Search for the cell housing the specified text and yield its [x, y] center coordinate. 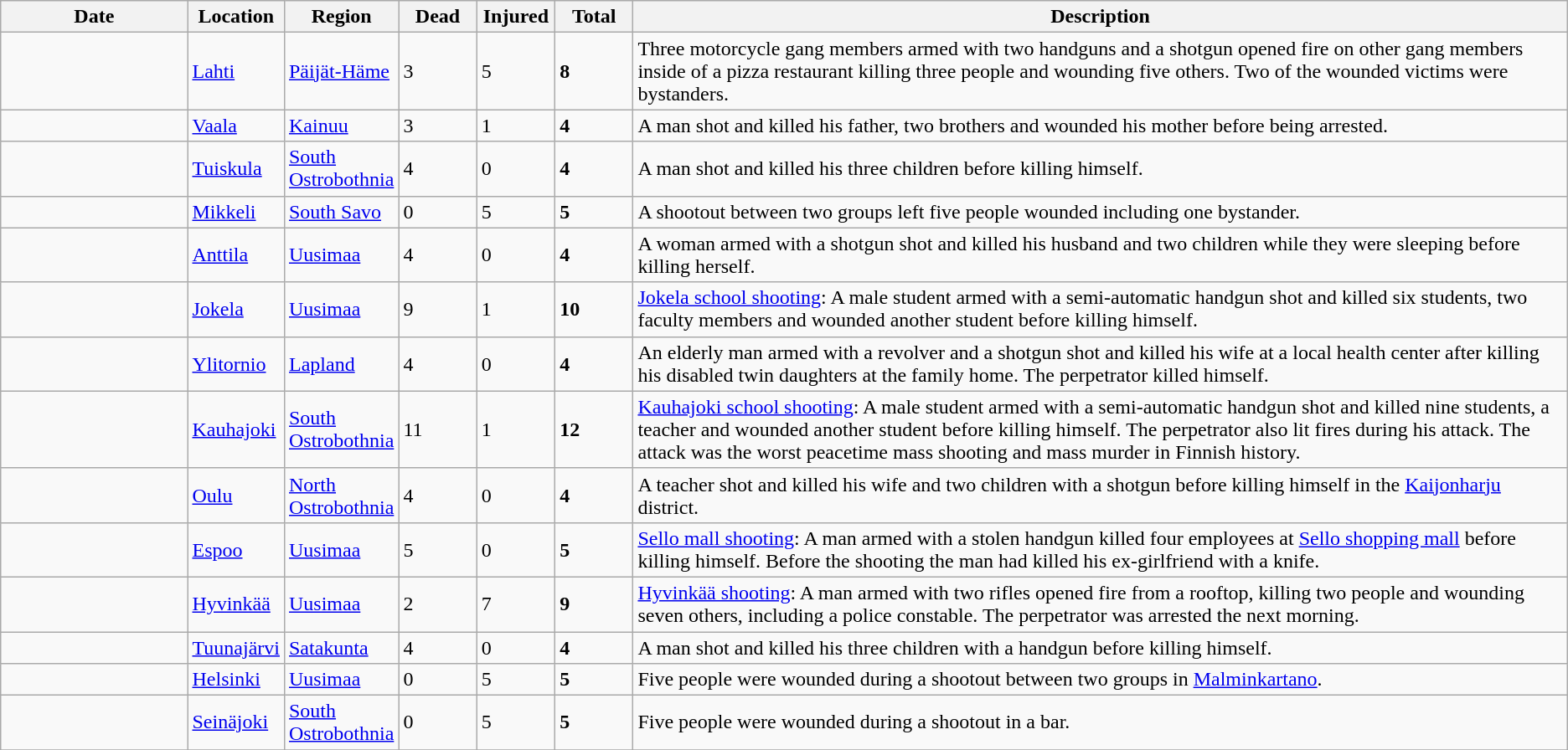
Region [341, 17]
Mikkeli [236, 212]
A man shot and killed his three children with a handgun before killing himself. [1101, 647]
Kainuu [341, 126]
Kauhajoki [236, 429]
Description [1101, 17]
Five people were wounded during a shootout between two groups in Malminkartano. [1101, 680]
A teacher shot and killed his wife and two children with a shotgun before killing himself in the Kaijonharju district. [1101, 496]
Total [595, 17]
Tuunajärvi [236, 647]
A woman armed with a shotgun shot and killed his husband and two children while they were sleeping before killing herself. [1101, 254]
Dead [437, 17]
2 [437, 604]
Injured [516, 17]
North Ostrobothnia [341, 496]
Espoo [236, 549]
Five people were wounded during a shootout in a bar. [1101, 723]
Helsinki [236, 680]
Seinäjoki [236, 723]
12 [595, 429]
11 [437, 429]
Vaala [236, 126]
Päijät-Häme [341, 71]
Tuiskula [236, 169]
8 [595, 71]
A man shot and killed his father, two brothers and wounded his mother before being arrested. [1101, 126]
Ylitornio [236, 363]
Lapland [341, 363]
Date [94, 17]
Lahti [236, 71]
Satakunta [341, 647]
Anttila [236, 254]
Location [236, 17]
Jokela [236, 310]
Oulu [236, 496]
A shootout between two groups left five people wounded including one bystander. [1101, 212]
10 [595, 310]
7 [516, 604]
South Savo [341, 212]
A man shot and killed his three children before killing himself. [1101, 169]
Hyvinkää [236, 604]
